Identify which cell holds the provided text, then report its [x, y] central coordinate. 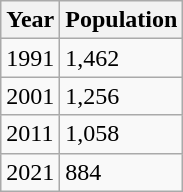
1991 [30, 58]
2011 [30, 134]
2001 [30, 96]
1,256 [122, 96]
2021 [30, 172]
884 [122, 172]
1,462 [122, 58]
Year [30, 20]
1,058 [122, 134]
Population [122, 20]
